From the cell containing the given text, extract its center point as [x, y] coordinate. 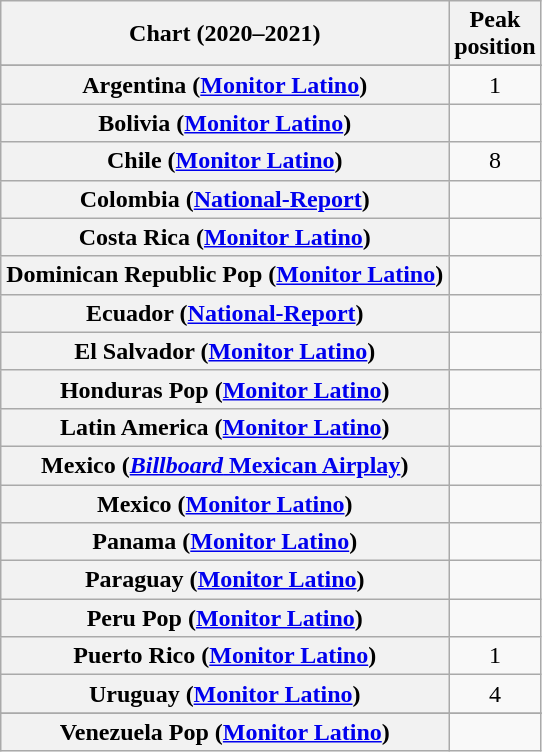
Venezuela Pop (Monitor Latino) [225, 732]
Paraguay (Monitor Latino) [225, 580]
Honduras Pop (Monitor Latino) [225, 389]
Dominican Republic Pop (Monitor Latino) [225, 275]
Costa Rica (Monitor Latino) [225, 237]
El Salvador (Monitor Latino) [225, 351]
Argentina (Monitor Latino) [225, 85]
Colombia (National-Report) [225, 199]
4 [495, 694]
Mexico (Billboard Mexican Airplay) [225, 465]
Peru Pop (Monitor Latino) [225, 618]
Panama (Monitor Latino) [225, 542]
Uruguay (Monitor Latino) [225, 694]
Peakposition [495, 34]
Bolivia (Monitor Latino) [225, 123]
8 [495, 161]
Chart (2020–2021) [225, 34]
Chile (Monitor Latino) [225, 161]
Puerto Rico (Monitor Latino) [225, 656]
Latin America (Monitor Latino) [225, 427]
Ecuador (National-Report) [225, 313]
Mexico (Monitor Latino) [225, 503]
